Determine the [x, y] coordinate at the center of the cell enclosing the given text.  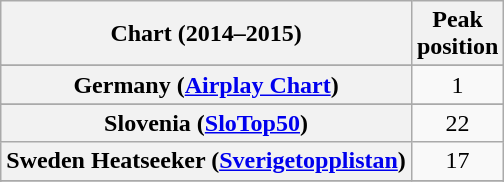
Sweden Heatseeker (Sverigetopplistan) [206, 161]
17 [457, 161]
Slovenia (SloTop50) [206, 123]
Peakposition [457, 34]
1 [457, 85]
Chart (2014–2015) [206, 34]
Germany (Airplay Chart) [206, 85]
22 [457, 123]
